Identify which cell holds the provided text, then report its [X, Y] central coordinate. 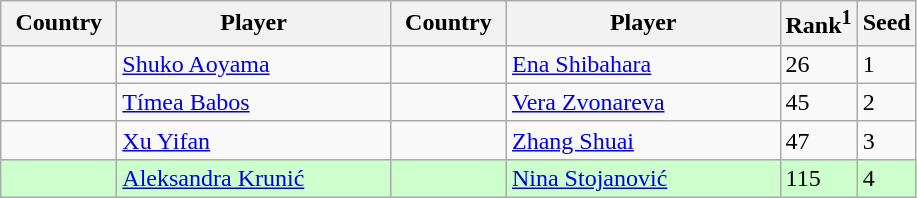
4 [886, 178]
45 [818, 102]
Vera Zvonareva [643, 102]
2 [886, 102]
Seed [886, 24]
Zhang Shuai [643, 140]
26 [818, 64]
Rank1 [818, 24]
Aleksandra Krunić [254, 178]
115 [818, 178]
Tímea Babos [254, 102]
3 [886, 140]
Xu Yifan [254, 140]
47 [818, 140]
Ena Shibahara [643, 64]
Nina Stojanović [643, 178]
Shuko Aoyama [254, 64]
1 [886, 64]
